Search for the cell housing the specified text and yield its (x, y) center coordinate. 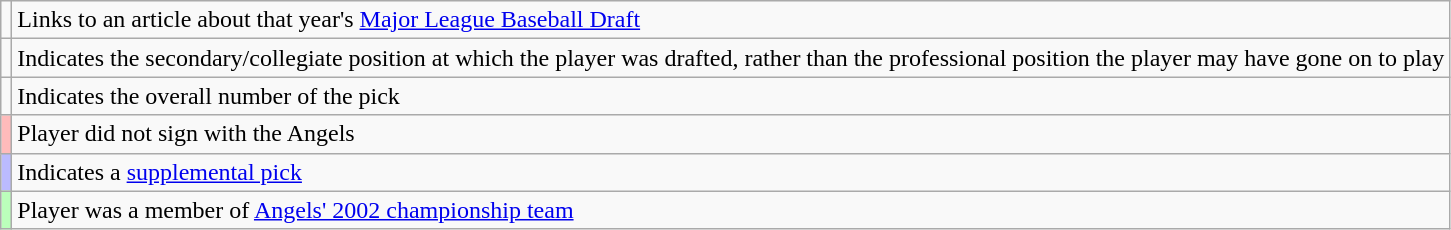
Indicates the overall number of the pick (731, 96)
Links to an article about that year's Major League Baseball Draft (731, 20)
Player was a member of Angels' 2002 championship team (731, 210)
Player did not sign with the Angels (731, 134)
Indicates a supplemental pick (731, 172)
